Extract the [x, y] coordinate from the center of the cell holding the provided text.  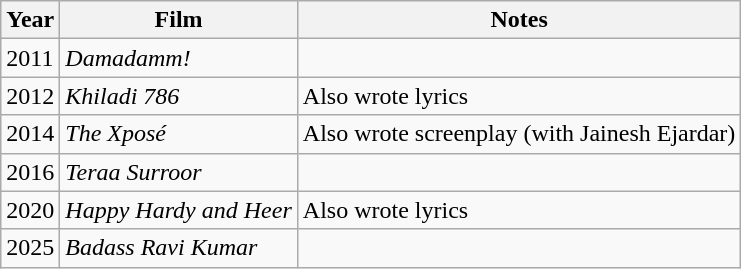
Film [178, 20]
Teraa Surroor [178, 172]
2025 [30, 248]
Notes [519, 20]
2012 [30, 96]
The Xposé [178, 134]
Badass Ravi Kumar [178, 248]
Khiladi 786 [178, 96]
2020 [30, 210]
2016 [30, 172]
Also wrote screenplay (with Jainesh Ejardar) [519, 134]
Happy Hardy and Heer [178, 210]
Year [30, 20]
2014 [30, 134]
Damadamm! [178, 58]
2011 [30, 58]
